Find where the given text appears and provide that cell's center as [x, y] coordinate. 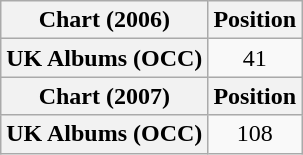
108 [255, 134]
41 [255, 58]
Chart (2007) [104, 96]
Chart (2006) [104, 20]
